Find where the given text appears and provide that cell's center as [x, y] coordinate. 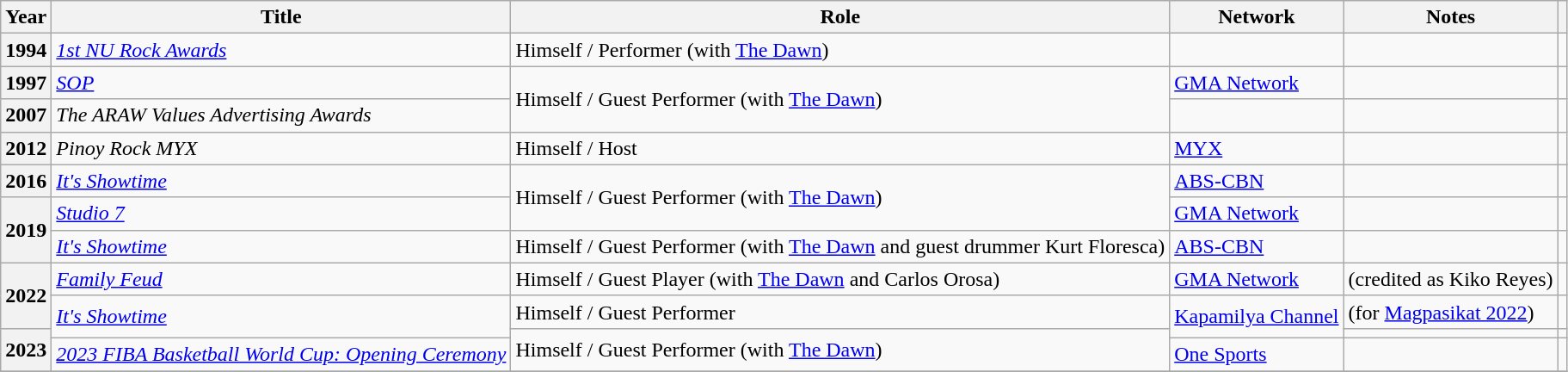
Role [840, 17]
MYX [1257, 148]
Himself / Performer (with The Dawn) [840, 50]
2019 [26, 230]
Pinoy Rock MYX [281, 148]
2016 [26, 181]
The ARAW Values Advertising Awards [281, 115]
Family Feud [281, 279]
Title [281, 17]
2012 [26, 148]
Notes [1450, 17]
2007 [26, 115]
Studio 7 [281, 214]
One Sports [1257, 354]
(credited as Kiko Reyes) [1450, 279]
(for Magpasikat 2022) [1450, 312]
2023 [26, 350]
Himself / Guest Player (with The Dawn and Carlos Orosa) [840, 279]
1st NU Rock Awards [281, 50]
Year [26, 17]
SOP [281, 83]
Himself / Host [840, 148]
1994 [26, 50]
1997 [26, 83]
Himself / Guest Performer (with The Dawn and guest drummer Kurt Floresca) [840, 246]
2023 FIBA Basketball World Cup: Opening Ceremony [281, 354]
Kapamilya Channel [1257, 317]
Himself / Guest Performer [840, 312]
2022 [26, 295]
Network [1257, 17]
